Locate the cell with the specified text and output its (X, Y) center coordinate. 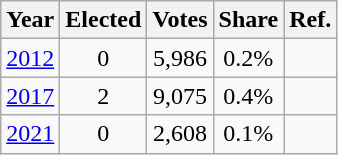
2,608 (180, 134)
2012 (30, 58)
Ref. (310, 20)
Elected (104, 20)
2021 (30, 134)
0.1% (248, 134)
5,986 (180, 58)
0.4% (248, 96)
Year (30, 20)
2 (104, 96)
9,075 (180, 96)
Votes (180, 20)
Share (248, 20)
2017 (30, 96)
0.2% (248, 58)
